Locate the cell with the specified text and output its (X, Y) center coordinate. 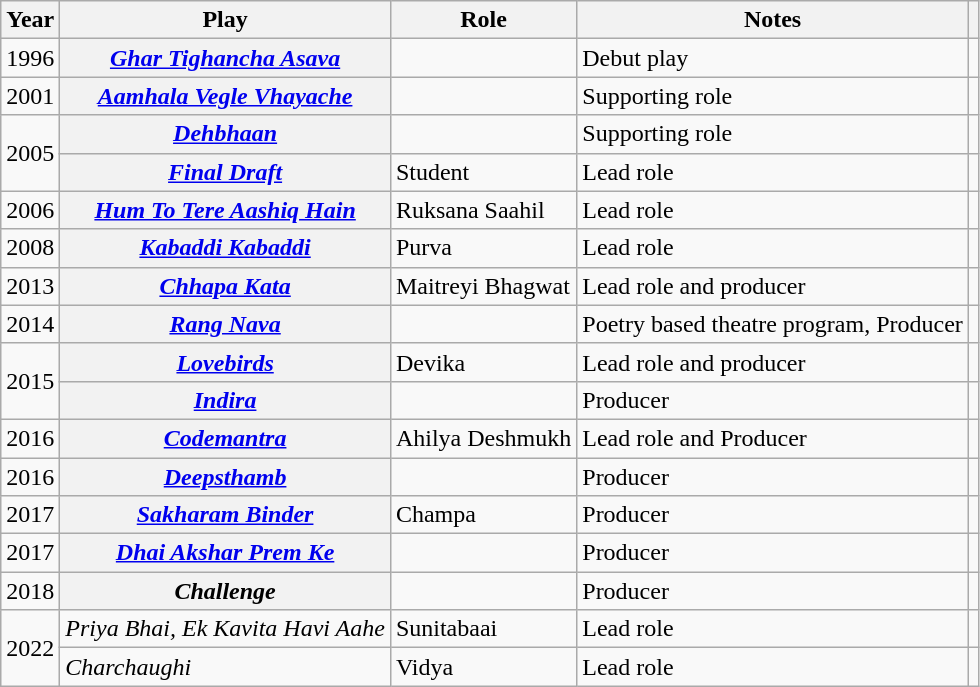
Sunitabaai (483, 629)
Role (483, 20)
Priya Bhai, Ek Kavita Havi Aahe (226, 629)
2005 (30, 153)
Purva (483, 248)
Play (226, 20)
1996 (30, 58)
Chhapa Kata (226, 286)
Ahilya Deshmukh (483, 438)
2022 (30, 648)
Poetry based theatre program, Producer (773, 324)
Dhai Akshar Prem Ke (226, 553)
2001 (30, 96)
Ghar Tighancha Asava (226, 58)
2006 (30, 210)
Student (483, 172)
2008 (30, 248)
Lovebirds (226, 362)
Final Draft (226, 172)
Year (30, 20)
Aamhala Vegle Vhayache (226, 96)
Codemantra (226, 438)
Dehbhaan (226, 134)
Kabaddi Kabaddi (226, 248)
Lead role and Producer (773, 438)
Charchaughi (226, 667)
Vidya (483, 667)
Debut play (773, 58)
Notes (773, 20)
Rang Nava (226, 324)
Challenge (226, 591)
2018 (30, 591)
Champa (483, 515)
Ruksana Saahil (483, 210)
Deepsthamb (226, 477)
Sakharam Binder (226, 515)
Hum To Tere Aashiq Hain (226, 210)
2014 (30, 324)
2013 (30, 286)
Maitreyi Bhagwat (483, 286)
Indira (226, 400)
Devika (483, 362)
2015 (30, 381)
